Return the [X, Y] coordinate for the center point of the cell that contains the specified text.  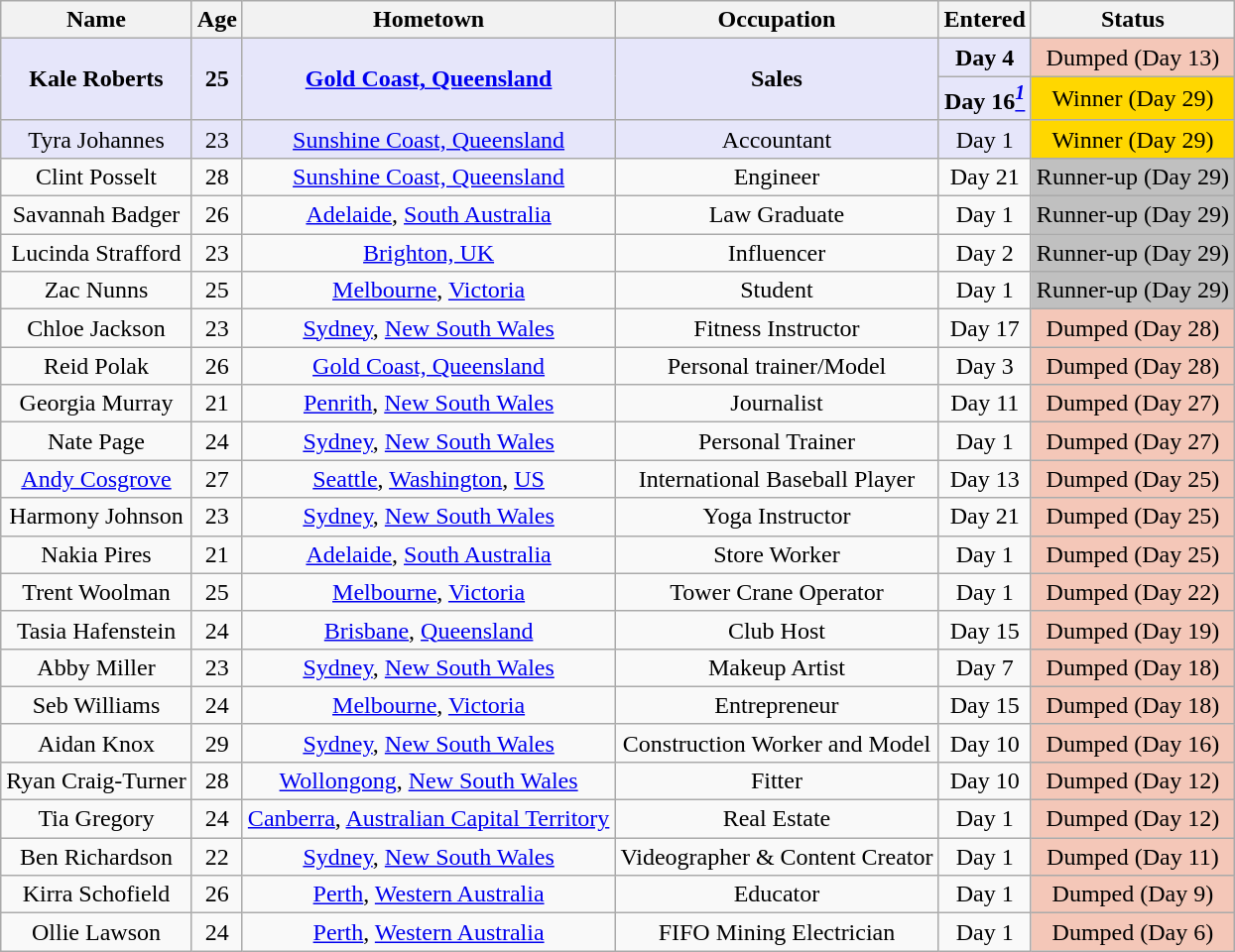
Club Host [777, 630]
Kale Roberts [97, 79]
Fitter [777, 780]
Andy Cosgrove [97, 479]
Seb Williams [97, 705]
Tia Gregory [97, 819]
Journalist [777, 404]
Real Estate [777, 819]
Entered [984, 20]
Personal Trainer [777, 441]
Day 7 [984, 667]
Lucinda Strafford [97, 253]
Name [97, 20]
International Baseball Player [777, 479]
Day 2 [984, 253]
Brisbane, Queensland [429, 630]
Hometown [429, 20]
FIFO Mining Electrician [777, 932]
Construction Worker and Model [777, 743]
Dumped (Day 22) [1133, 592]
Savannah Badger [97, 215]
Canberra, Australian Capital Territory [429, 819]
Abby Miller [97, 667]
Ollie Lawson [97, 932]
Store Worker [777, 554]
Clint Posselt [97, 177]
Student [777, 291]
Reid Polak [97, 366]
Dumped (Day 11) [1133, 857]
Ben Richardson [97, 857]
Seattle, Washington, US [429, 479]
Status [1133, 20]
Day 11 [984, 404]
Age [216, 20]
Dumped (Day 13) [1133, 58]
Nakia Pires [97, 554]
Tyra Johannes [97, 139]
Fitness Instructor [777, 328]
Engineer [777, 177]
Nate Page [97, 441]
Influencer [777, 253]
Chloe Jackson [97, 328]
Dumped (Day 9) [1133, 894]
Wollongong, New South Wales [429, 780]
Day 3 [984, 366]
Brighton, UK [429, 253]
Personal trainer/Model [777, 366]
Day 13 [984, 479]
Penrith, New South Wales [429, 404]
Dumped (Day 6) [1133, 932]
Kirra Schofield [97, 894]
27 [216, 479]
Day 17 [984, 328]
Georgia Murray [97, 404]
Makeup Artist [777, 667]
29 [216, 743]
Dumped (Day 19) [1133, 630]
Ryan Craig-Turner [97, 780]
Law Graduate [777, 215]
22 [216, 857]
Day 4 [984, 58]
Occupation [777, 20]
Sales [777, 79]
Dumped (Day 16) [1133, 743]
Aidan Knox [97, 743]
Tasia Hafenstein [97, 630]
Harmony Johnson [97, 517]
Educator [777, 894]
Videographer & Content Creator [777, 857]
Day 161 [984, 99]
Trent Woolman [97, 592]
Yoga Instructor [777, 517]
Tower Crane Operator [777, 592]
Zac Nunns [97, 291]
Entrepreneur [777, 705]
Accountant [777, 139]
